Pinpoint the cell where the given text exists, returning its (X, Y) midpoint coordinate. 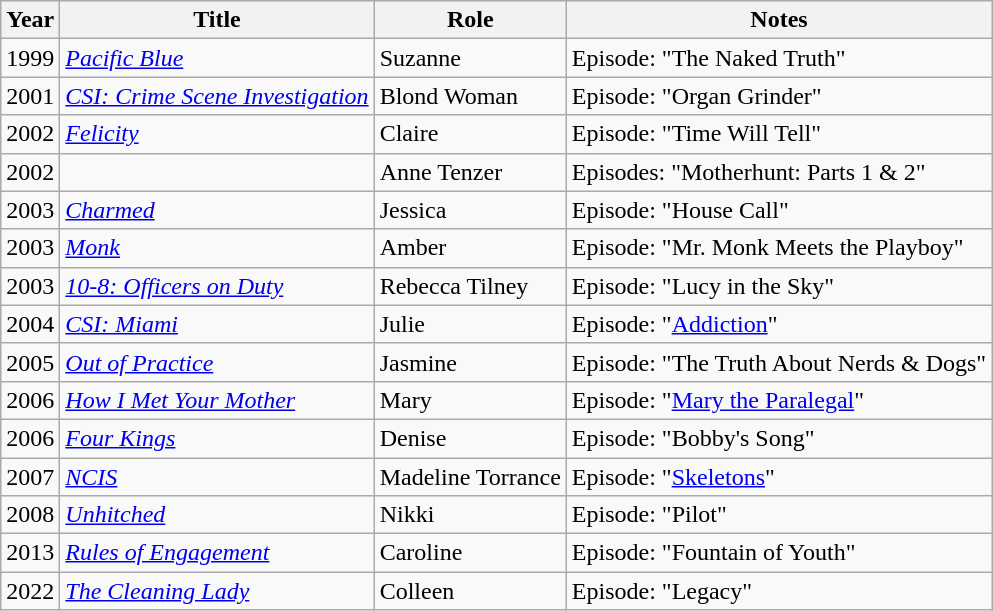
Rules of Engagement (217, 553)
2007 (30, 477)
Pacific Blue (217, 58)
2022 (30, 591)
Anne Tenzer (470, 172)
Episode: "The Naked Truth" (778, 58)
Episode: "Skeletons" (778, 477)
How I Met Your Mother (217, 400)
Monk (217, 248)
Year (30, 20)
Episode: "Addiction" (778, 324)
Suzanne (470, 58)
CSI: Miami (217, 324)
Episode: "Time Will Tell" (778, 134)
1999 (30, 58)
Episode: "The Truth About Nerds & Dogs" (778, 362)
Julie (470, 324)
Episode: "Lucy in the Sky" (778, 286)
NCIS (217, 477)
Claire (470, 134)
Role (470, 20)
Unhitched (217, 515)
The Cleaning Lady (217, 591)
10-8: Officers on Duty (217, 286)
Amber (470, 248)
2001 (30, 96)
Episode: "Organ Grinder" (778, 96)
Denise (470, 438)
Four Kings (217, 438)
Jessica (470, 210)
Caroline (470, 553)
CSI: Crime Scene Investigation (217, 96)
Felicity (217, 134)
2013 (30, 553)
2008 (30, 515)
Charmed (217, 210)
2004 (30, 324)
Out of Practice (217, 362)
Madeline Torrance (470, 477)
Episode: "Bobby's Song" (778, 438)
2005 (30, 362)
Episode: "House Call" (778, 210)
Episodes: "Motherhunt: Parts 1 & 2" (778, 172)
Blond Woman (470, 96)
Notes (778, 20)
Episode: "Fountain of Youth" (778, 553)
Episode: "Mary the Paralegal" (778, 400)
Title (217, 20)
Episode: "Legacy" (778, 591)
Colleen (470, 591)
Nikki (470, 515)
Episode: "Pilot" (778, 515)
Rebecca Tilney (470, 286)
Jasmine (470, 362)
Episode: "Mr. Monk Meets the Playboy" (778, 248)
Mary (470, 400)
